Extract the [X, Y] coordinate from the center of the cell holding the provided text.  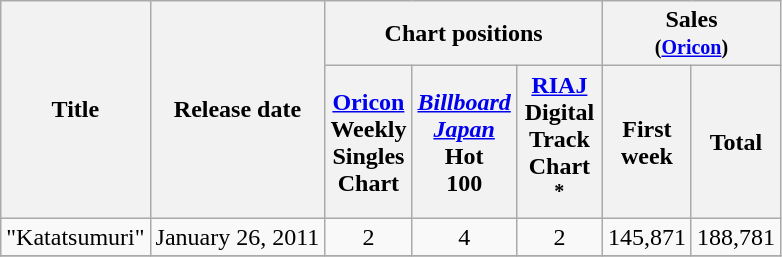
Sales(Oricon) [691, 34]
Total [736, 142]
Title [76, 110]
OriconWeeklySinglesChart [368, 142]
January 26, 2011 [238, 237]
"Katatsumuri" [76, 237]
188,781 [736, 237]
4 [464, 237]
BillboardJapanHot100 [464, 142]
RIAJDigitalTrackChart* [559, 142]
Firstweek [646, 142]
Chart positions [464, 34]
145,871 [646, 237]
Release date [238, 110]
